Output the [x, y] coordinate of the center of the cell containing the given text.  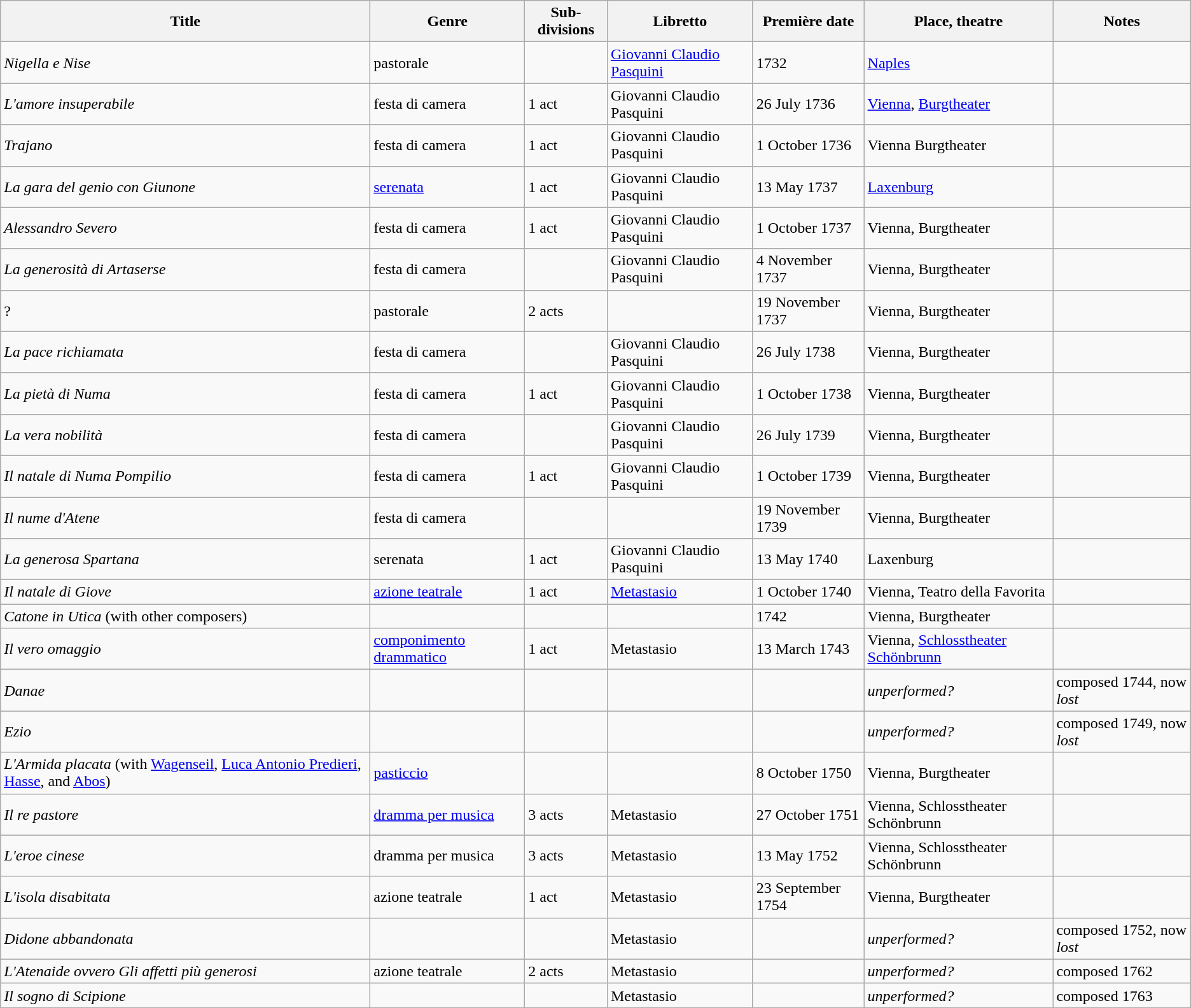
Libretto [679, 22]
Didone abbandonata [186, 939]
13 May 1752 [808, 856]
Il nume d'Atene [186, 518]
composed 1749, now lost [1122, 731]
composed 1744, now lost [1122, 691]
Place, theatre [958, 22]
L'amore insuperabile [186, 104]
Il re pastore [186, 814]
Title [186, 22]
27 October 1751 [808, 814]
13 March 1743 [808, 649]
? [186, 310]
19 November 1739 [808, 518]
1 October 1739 [808, 476]
L'eroe cinese [186, 856]
La generosità di Artaserse [186, 270]
1 October 1736 [808, 145]
composed 1762 [1122, 971]
13 May 1737 [808, 187]
L'isola disabitata [186, 897]
Il sogno di Scipione [186, 995]
26 July 1736 [808, 104]
1 October 1740 [808, 592]
1732 [808, 62]
Naples [958, 62]
Notes [1122, 22]
Danae [186, 691]
La pace richiamata [186, 352]
1 October 1738 [808, 393]
componimento drammatico [448, 649]
pasticcio [448, 773]
Alessandro Severo [186, 228]
Catone in Utica (with other composers) [186, 616]
La gara del genio con Giunone [186, 187]
composed 1752, now lost [1122, 939]
Ezio [186, 731]
Sub­divisions [566, 22]
19 November 1737 [808, 310]
8 October 1750 [808, 773]
13 May 1740 [808, 560]
26 July 1738 [808, 352]
Il natale di Numa Pompilio [186, 476]
composed 1763 [1122, 995]
Il natale di Giove [186, 592]
Première date [808, 22]
L'Atenaide ovvero Gli affetti più generosi [186, 971]
4 November 1737 [808, 270]
Nigella e Nise [186, 62]
Vienna, Teatro della Favorita [958, 592]
La generosa Spartana [186, 560]
La pietà di Numa [186, 393]
La vera nobilità [186, 435]
Vienna Burgtheater [958, 145]
26 July 1739 [808, 435]
1 October 1737 [808, 228]
Genre [448, 22]
1742 [808, 616]
Il vero omaggio [186, 649]
Trajano [186, 145]
23 September 1754 [808, 897]
L'Armida placata (with Wagenseil, Luca Antonio Predieri, Hasse, and Abos) [186, 773]
